Search for the cell housing the specified text and yield its [X, Y] center coordinate. 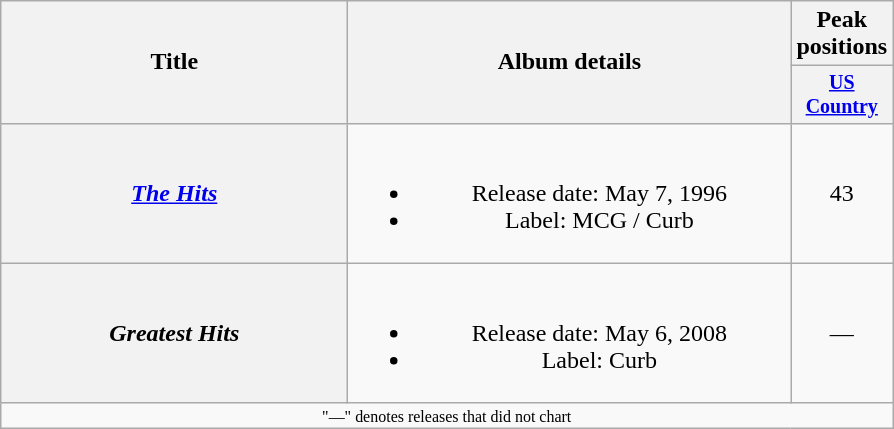
43 [842, 193]
Release date: May 6, 2008Label: Curb [570, 333]
Peak positions [842, 34]
Album details [570, 62]
US Country [842, 94]
"—" denotes releases that did not chart [447, 415]
The Hits [174, 193]
Release date: May 7, 1996Label: MCG / Curb [570, 193]
— [842, 333]
Greatest Hits [174, 333]
Title [174, 62]
